Return (x, y) of the center of cell containing provided text 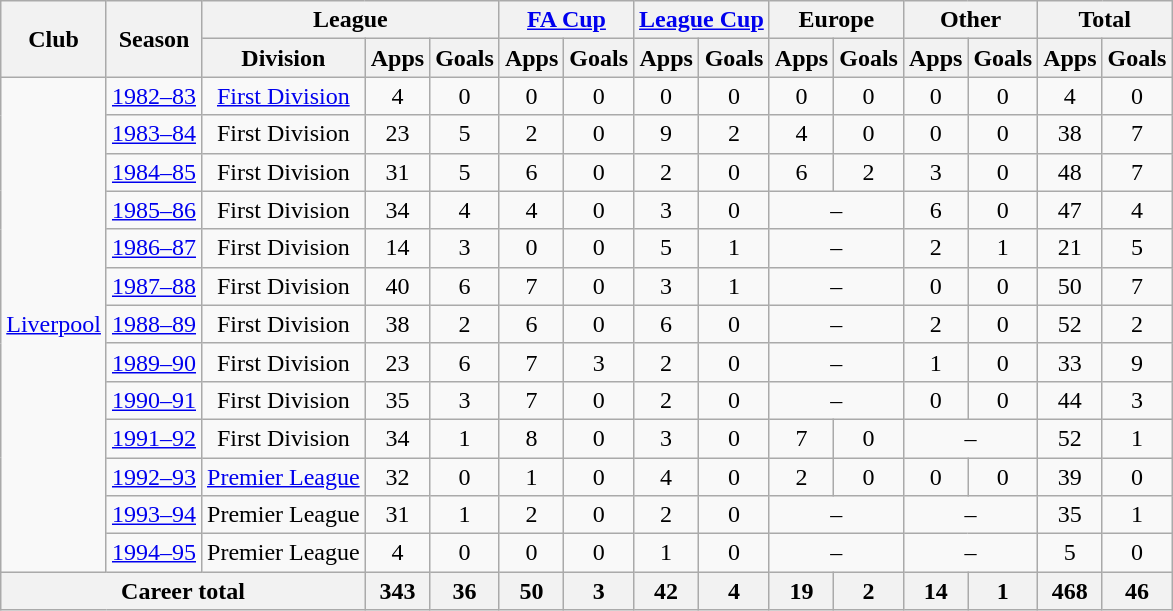
1983–84 (154, 134)
League Cup (702, 20)
40 (397, 286)
1984–85 (154, 172)
Club (54, 39)
47 (1070, 210)
1992–93 (154, 477)
Career total (183, 591)
League (351, 20)
1985–86 (154, 210)
Liverpool (54, 324)
48 (1070, 172)
Europe (836, 20)
39 (1070, 477)
36 (465, 591)
Division (284, 58)
FA Cup (566, 20)
33 (1070, 362)
468 (1070, 591)
1988–89 (154, 324)
Other (970, 20)
Season (154, 39)
19 (801, 591)
8 (531, 438)
Total (1105, 20)
1990–91 (154, 400)
1989–90 (154, 362)
46 (1137, 591)
44 (1070, 400)
343 (397, 591)
21 (1070, 248)
1982–83 (154, 96)
32 (397, 477)
1993–94 (154, 515)
42 (666, 591)
1994–95 (154, 553)
1986–87 (154, 248)
1987–88 (154, 286)
1991–92 (154, 438)
